Return the [X, Y] coordinate for the center point of the cell that contains the specified text.  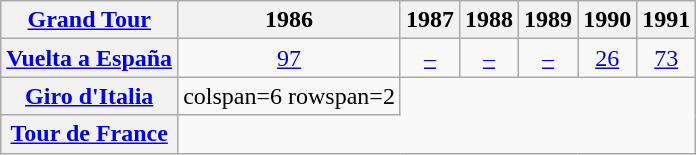
1986 [290, 20]
Tour de France [90, 134]
1988 [488, 20]
73 [666, 58]
97 [290, 58]
26 [608, 58]
Grand Tour [90, 20]
1991 [666, 20]
1987 [430, 20]
colspan=6 rowspan=2 [290, 96]
Giro d'Italia [90, 96]
Vuelta a España [90, 58]
1990 [608, 20]
1989 [548, 20]
